For the text-containing cell, return its midpoint in [X, Y] coordinate format. 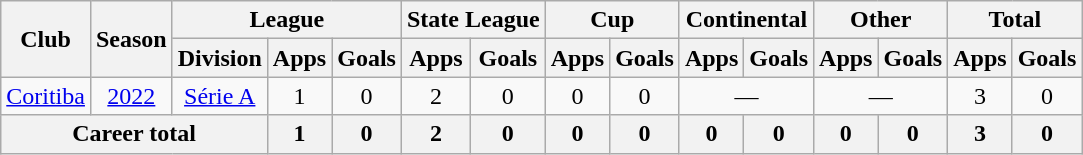
Continental [746, 20]
League [286, 20]
Série A [220, 96]
Division [220, 58]
Season [131, 39]
Coritiba [46, 96]
Career total [134, 134]
Club [46, 39]
2022 [131, 96]
State League [473, 20]
Cup [612, 20]
Other [881, 20]
Total [1015, 20]
